Extract the (X, Y) coordinate from the center of the cell holding the provided text.  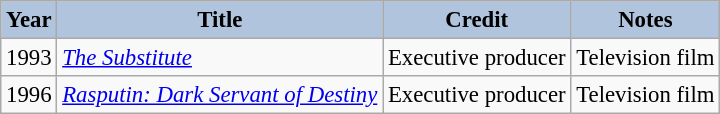
Year (29, 20)
Rasputin: Dark Servant of Destiny (220, 95)
Title (220, 20)
The Substitute (220, 58)
1993 (29, 58)
Credit (477, 20)
1996 (29, 95)
Notes (646, 20)
